Capture the cell that displays the provided text and extract its [x, y] central coordinate. 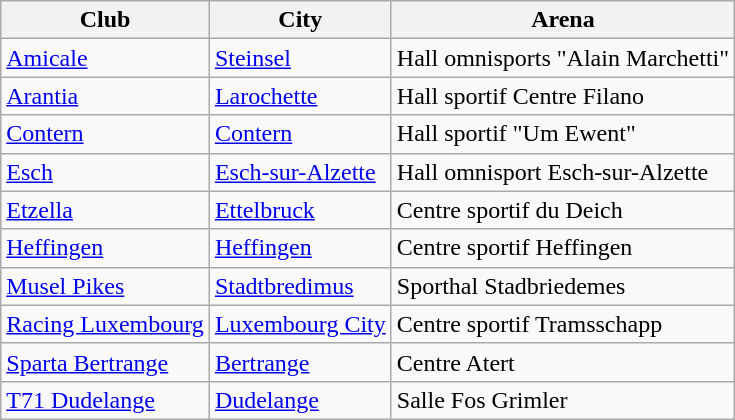
Centre sportif Heffingen [562, 248]
Esch [106, 172]
Hall sportif Centre Filano [562, 96]
Larochette [300, 96]
Hall sportif "Um Ewent" [562, 134]
T71 Dudelange [106, 400]
Centre Atert [562, 362]
Hall omnisports "Alain Marchetti" [562, 58]
Arantia [106, 96]
Luxembourg City [300, 324]
Ettelbruck [300, 210]
Centre sportif du Deich [562, 210]
Etzella [106, 210]
Sparta Bertrange [106, 362]
Dudelange [300, 400]
Centre sportif Tramsschapp [562, 324]
Club [106, 20]
Amicale [106, 58]
City [300, 20]
Bertrange [300, 362]
Sporthal Stadbriedemes [562, 286]
Racing Luxembourg [106, 324]
Esch-sur-Alzette [300, 172]
Musel Pikes [106, 286]
Arena [562, 20]
Hall omnisport Esch-sur-Alzette [562, 172]
Stadtbredimus [300, 286]
Salle Fos Grimler [562, 400]
Steinsel [300, 58]
